From the cell containing the given text, extract its center point as [x, y] coordinate. 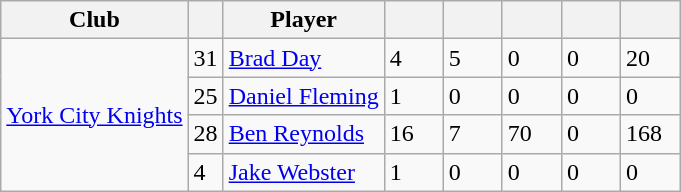
28 [206, 134]
70 [532, 134]
7 [472, 134]
168 [650, 134]
Player [304, 20]
16 [414, 134]
York City Knights [94, 115]
25 [206, 96]
Club [94, 20]
20 [650, 58]
31 [206, 58]
Jake Webster [304, 172]
Daniel Fleming [304, 96]
Brad Day [304, 58]
5 [472, 58]
Ben Reynolds [304, 134]
